Scan for the cell matching the given text and deliver its (X, Y) coordinate at center. 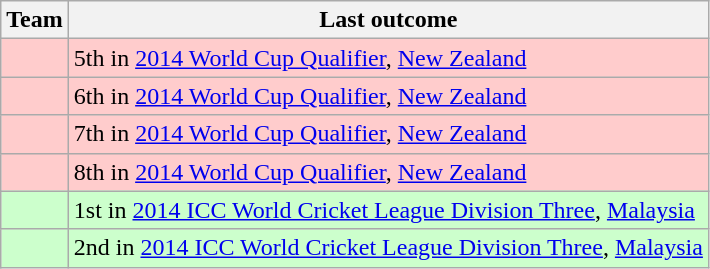
7th in 2014 World Cup Qualifier, New Zealand (388, 134)
8th in 2014 World Cup Qualifier, New Zealand (388, 172)
Team (35, 20)
1st in 2014 ICC World Cricket League Division Three, Malaysia (388, 210)
6th in 2014 World Cup Qualifier, New Zealand (388, 96)
2nd in 2014 ICC World Cricket League Division Three, Malaysia (388, 248)
Last outcome (388, 20)
5th in 2014 World Cup Qualifier, New Zealand (388, 58)
